Extract the (x, y) coordinate from the center of the cell holding the provided text.  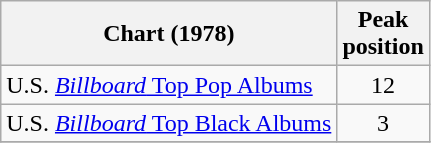
U.S. Billboard Top Pop Albums (169, 85)
Peakposition (383, 34)
3 (383, 123)
U.S. Billboard Top Black Albums (169, 123)
12 (383, 85)
Chart (1978) (169, 34)
